Find where the given text appears and provide that cell's center as [X, Y] coordinate. 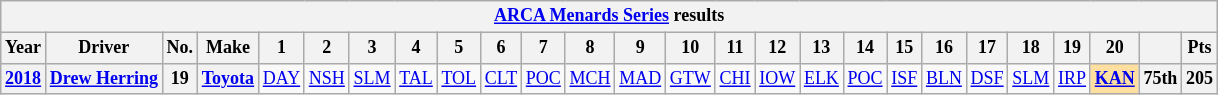
ELK [822, 78]
BLN [944, 78]
TAL [416, 78]
Toyota [228, 78]
No. [180, 48]
16 [944, 48]
TOL [458, 78]
4 [416, 48]
Driver [104, 48]
6 [500, 48]
GTW [691, 78]
1 [281, 48]
IOW [778, 78]
3 [372, 48]
Pts [1200, 48]
Year [24, 48]
14 [865, 48]
9 [640, 48]
75th [1160, 78]
MAD [640, 78]
7 [543, 48]
20 [1114, 48]
18 [1031, 48]
KAN [1114, 78]
CLT [500, 78]
DSF [987, 78]
Make [228, 48]
13 [822, 48]
205 [1200, 78]
12 [778, 48]
ARCA Menards Series results [610, 16]
NSH [326, 78]
8 [590, 48]
10 [691, 48]
5 [458, 48]
2 [326, 48]
11 [735, 48]
IRP [1072, 78]
ISF [904, 78]
15 [904, 48]
MCH [590, 78]
DAY [281, 78]
Drew Herring [104, 78]
2018 [24, 78]
17 [987, 48]
CHI [735, 78]
